Return the [X, Y] coordinate for the center point of the cell that contains the specified text.  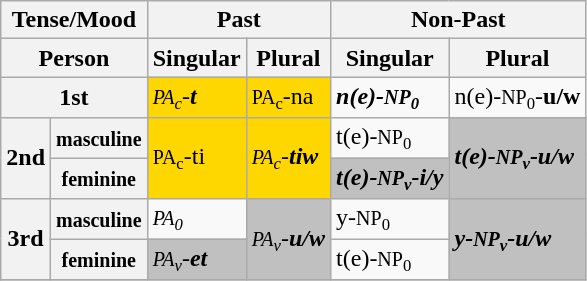
PAv-u/w [288, 240]
PAc-tiw [288, 158]
y-NP0 [390, 220]
Past [238, 20]
PA0 [196, 220]
Person [74, 58]
n(e)-NP0-u/w [518, 98]
PAc-t [196, 98]
2nd [26, 158]
Tense/Mood [74, 20]
PAc-na [288, 98]
3rd [26, 240]
1st [74, 98]
y-NPv-u/w [518, 240]
t(e)-NPv-i/y [390, 178]
t(e)-NPv-u/w [518, 158]
Non-Past [458, 20]
PAv-et [196, 260]
PAc-ti [196, 158]
n(e)-NP0 [390, 98]
